For the text-containing cell, return its midpoint in (X, Y) coordinate format. 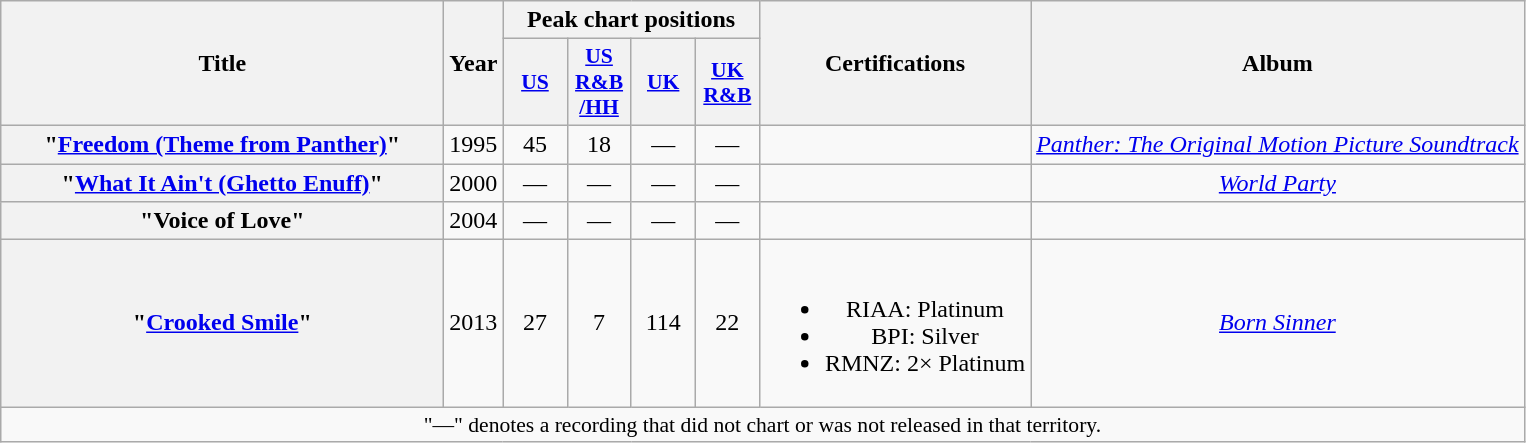
"Freedom (Theme from Panther)" (222, 144)
1995 (474, 144)
"—" denotes a recording that did not chart or was not released in that territory. (762, 425)
Certifications (894, 64)
RIAA: PlatinumBPI: SilverRMNZ: 2× Platinum (894, 324)
Album (1278, 64)
"Crooked Smile" (222, 324)
22 (727, 324)
18 (599, 144)
114 (663, 324)
US (535, 82)
2004 (474, 221)
2013 (474, 324)
"What It Ain't (Ghetto Enuff)" (222, 183)
Born Sinner (1278, 324)
World Party (1278, 183)
UKR&B (727, 82)
USR&B/HH (599, 82)
UK (663, 82)
Peak chart positions (631, 20)
27 (535, 324)
Panther: The Original Motion Picture Soundtrack (1278, 144)
2000 (474, 183)
45 (535, 144)
Title (222, 64)
Year (474, 64)
7 (599, 324)
"Voice of Love" (222, 221)
